Find where the given text appears and provide that cell's center as (x, y) coordinate. 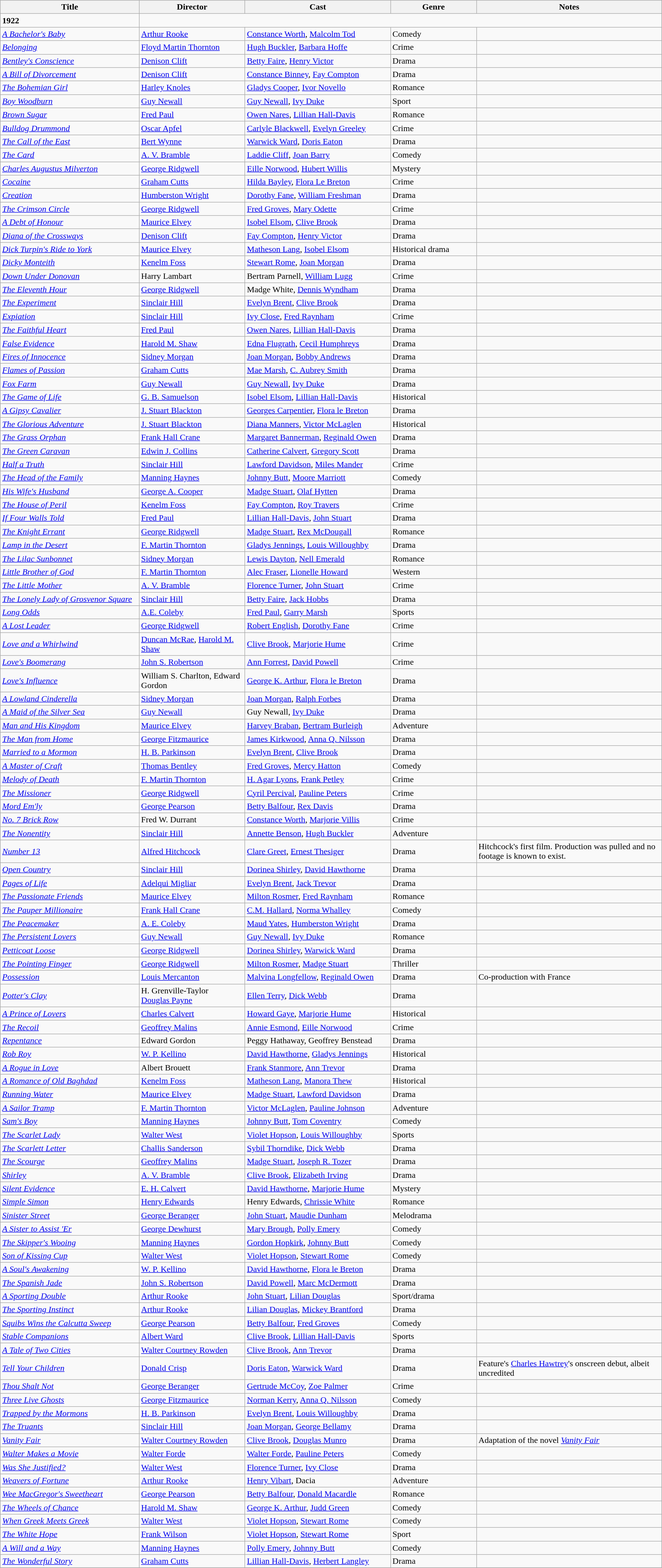
The Spanish Jade (70, 1282)
The Peacemaker (70, 923)
Evelyn Brent, Louis Willoughby (318, 1413)
Fred W. Durrant (192, 820)
Albert Brouett (192, 1068)
The Wheels of Chance (70, 1507)
Florence Turner, John Stuart (318, 585)
Clive Brook, Elizabeth Irving (318, 1175)
The Call of the East (70, 141)
The Knight Errant (70, 532)
Clive Brook, Lillian Hall-Davis (318, 1337)
The Bohemian Girl (70, 88)
The Crimson Circle (70, 209)
Long Odds (70, 612)
George K. Arthur, Flora le Breton (318, 681)
Gladys Cooper, Ivor Novello (318, 88)
Harvey Braban, Bertram Burleigh (318, 726)
George K. Arthur, Judd Green (318, 1507)
Half a Truth (70, 464)
Malvina Longfellow, Reginald Owen (318, 977)
Feature's Charles Hawtrey's onscreen debut, albeit uncredited (569, 1368)
Fox Farm (70, 383)
Clive Brook, Marjorie Hume (318, 644)
Bulldog Drummond (70, 128)
Director (192, 7)
David Hawthorne, Gladys Jennings (318, 1054)
George A. Cooper (192, 491)
The Passionate Friends (70, 897)
Ivy Close, Fred Raynham (318, 316)
Trapped by the Mormons (70, 1413)
A Sailor Tramp (70, 1108)
David Hawthorne, Marjorie Hume (318, 1188)
The Wonderful Story (70, 1561)
Robert English, Dorothy Fane (318, 626)
Brown Sugar (70, 114)
Weavers of Fortune (70, 1480)
Warwick Ward, Doris Eaton (318, 141)
Simple Simon (70, 1202)
Floyd Martin Thornton (192, 47)
Dorothy Fane, William Freshman (318, 195)
Son of Kissing Cup (70, 1256)
Diana Manners, Victor McLaglen (318, 424)
Challis Sanderson (192, 1148)
Betty Balfour, Rex Davis (318, 806)
A Rogue in Love (70, 1068)
Betty Faire, Henry Victor (318, 61)
Madge Stuart, Olaf Hytten (318, 491)
Lamp in the Desert (70, 545)
Sport/drama (434, 1296)
The Scourge (70, 1162)
Potter's Clay (70, 995)
The Truants (70, 1427)
Stable Companions (70, 1337)
The Man from Home (70, 739)
Adelqui Migliar (192, 883)
G. B. Samuelson (192, 397)
Victor McLaglen, Pauline Johnson (318, 1108)
Mary Brough, Polly Emery (318, 1229)
Love's Boomerang (70, 662)
William S. Charlton, Edward Gordon (192, 681)
Donald Crisp (192, 1368)
Madge White, Dennis Wyndham (318, 289)
Clive Brook, Douglas Munro (318, 1440)
Dick Turpin's Ride to York (70, 249)
1922 (70, 20)
Betty Faire, Jack Hobbs (318, 599)
Constance Binney, Fay Compton (318, 74)
Georges Carpentier, Flora le Breton (318, 411)
Madge Stuart, Joseph R. Tozer (318, 1162)
A Maid of the Silver Sea (70, 712)
Annie Esmond, Eille Norwood (318, 1027)
Walter Makes a Movie (70, 1454)
Hugh Buckler, Barbara Hoffe (318, 47)
Johnny Butt, Moore Marriott (318, 478)
Cyril Percival, Pauline Peters (318, 793)
Love and a Whirlwind (70, 644)
Adaptation of the novel Vanity Fair (569, 1440)
Eille Norwood, Hubert Willis (318, 169)
Fires of Innocence (70, 357)
The Experiment (70, 303)
Maud Yates, Humberston Wright (318, 923)
Henry Edwards, Chrissie White (318, 1202)
Down Under Donovan (70, 276)
Rob Roy (70, 1054)
Annette Benson, Hugh Buckler (318, 833)
The Little Mother (70, 585)
Evelyn Brent, Jack Trevor (318, 883)
Florence Turner, Ivy Close (318, 1467)
Duncan McRae, Harold M. Shaw (192, 644)
Melodrama (434, 1215)
Sinister Street (70, 1215)
The House of Peril (70, 505)
George Dewhurst (192, 1229)
Milton Rosmer, Madge Stuart (318, 964)
A Bachelor's Baby (70, 34)
Louis Mercanton (192, 977)
Stewart Rome, Joan Morgan (318, 263)
When Greek Meets Greek (70, 1521)
Cocaine (70, 182)
Boy Woodburn (70, 101)
His Wife's Husband (70, 491)
Joan Morgan, Bobby Andrews (318, 357)
No. 7 Brick Row (70, 820)
Mae Marsh, C. Aubrey Smith (318, 370)
Ellen Terry, Dick Webb (318, 995)
The Game of Life (70, 397)
Hitchcock's first film. Production was pulled and no footage is known to exist. (569, 852)
Peggy Hathaway, Geoffrey Benstead (318, 1040)
Walter Forde, Pauline Peters (318, 1454)
Gertrude McCoy, Zoe Palmer (318, 1386)
Was She Justified? (70, 1467)
John Stuart, Lilian Douglas (318, 1296)
Petticoat Loose (70, 950)
Charles Calvert (192, 1014)
A Gipsy Cavalier (70, 411)
Doris Eaton, Warwick Ward (318, 1368)
Dorinea Shirley, David Hawthorne (318, 870)
The Card (70, 155)
Tell Your Children (70, 1368)
The Head of the Family (70, 478)
Isobel Elsom, Lillian Hall-Davis (318, 397)
Milton Rosmer, Fred Raynham (318, 897)
Madge Stuart, Rex McDougall (318, 532)
A Will and a Way (70, 1548)
Albert Ward (192, 1337)
Madge Stuart, Lawford Davidson (318, 1094)
Fay Compton, Roy Travers (318, 505)
Edna Flugrath, Cecil Humphreys (318, 343)
The Nonentity (70, 833)
The Faithful Heart (70, 330)
The Pauper Millionaire (70, 910)
A Lost Leader (70, 626)
Bert Wynne (192, 141)
Cast (318, 7)
Edwin J. Collins (192, 451)
A Lowland Cinderella (70, 699)
Thomas Bentley (192, 766)
Three Live Ghosts (70, 1400)
H. Agar Lyons, Frank Petley (318, 779)
If Four Walls Told (70, 518)
Carlyle Blackwell, Evelyn Greeley (318, 128)
Squibs Wins the Calcutta Sweep (70, 1323)
Fred Paul, Garry Marsh (318, 612)
The Skipper's Wooing (70, 1242)
Alec Fraser, Lionelle Howard (318, 572)
Love's Influence (70, 681)
Number 13 (70, 852)
E. H. Calvert (192, 1188)
Walter Forde (192, 1454)
A Bill of Divorcement (70, 74)
Gladys Jennings, Louis Willoughby (318, 545)
A Master of Craft (70, 766)
The Scarlett Letter (70, 1148)
Co-production with France (569, 977)
Open Country (70, 870)
The Eleventh Hour (70, 289)
Alfred Hitchcock (192, 852)
A Sister to Assist 'Er (70, 1229)
Fred Groves, Mercy Hatton (318, 766)
Historical drama (434, 249)
Howard Gaye, Marjorie Hume (318, 1014)
Dorinea Shirley, Warwick Ward (318, 950)
Possession (70, 977)
Creation (70, 195)
Harley Knoles (192, 88)
Norman Kerry, Anna Q. Nilsson (318, 1400)
Belonging (70, 47)
H. Grenville-Taylor Douglas Payne (192, 995)
Clive Brook, Ann Trevor (318, 1350)
Lillian Hall-Davis, John Stuart (318, 518)
Laddie Cliff, Joan Barry (318, 155)
Betty Balfour, Fred Groves (318, 1323)
Clare Greet, Ernest Thesiger (318, 852)
Little Brother of God (70, 572)
Matheson Lang, Manora Thew (318, 1081)
The White Hope (70, 1534)
Pages of Life (70, 883)
The Missioner (70, 793)
Henry Vibart, Dacia (318, 1480)
David Powell, Marc McDermott (318, 1282)
Hilda Bayley, Flora Le Breton (318, 182)
The Persistent Lovers (70, 937)
The Scarlet Lady (70, 1135)
Constance Worth, Marjorie Villis (318, 820)
Man and His Kingdom (70, 726)
Lawford Davidson, Miles Mander (318, 464)
Catherine Calvert, Gregory Scott (318, 451)
Flames of Passion (70, 370)
Notes (569, 7)
A. E. Coleby (192, 923)
Thou Shalt Not (70, 1386)
Western (434, 572)
Silent Evidence (70, 1188)
Shirley (70, 1175)
Bertram Parnell, William Lugg (318, 276)
Johnny Butt, Tom Coventry (318, 1121)
The Sporting Instinct (70, 1310)
Humberston Wright (192, 195)
Thriller (434, 964)
Repentance (70, 1040)
Charles Augustus Milverton (70, 169)
Violet Hopson, Louis Willoughby (318, 1135)
Lilian Douglas, Mickey Brantford (318, 1310)
The Grass Orphan (70, 437)
Sam's Boy (70, 1121)
Genre (434, 7)
Lewis Dayton, Nell Emerald (318, 558)
Expiation (70, 316)
Running Water (70, 1094)
Frank Wilson (192, 1534)
A.E. Coleby (192, 612)
A Sporting Double (70, 1296)
The Recoil (70, 1027)
James Kirkwood, Anna Q. Nilsson (318, 739)
Joan Morgan, Ralph Forbes (318, 699)
Mord Em'ly (70, 806)
A Romance of Old Baghdad (70, 1081)
Joan Morgan, George Bellamy (318, 1427)
The Glorious Adventure (70, 424)
A Tale of Two Cities (70, 1350)
Henry Edwards (192, 1202)
Gordon Hopkirk, Johnny Butt (318, 1242)
Dicky Monteith (70, 263)
A Soul's Awakening (70, 1269)
Harry Lambart (192, 276)
The Green Caravan (70, 451)
Fay Compton, Henry Victor (318, 236)
The Pointing Finger (70, 964)
Bentley's Conscience (70, 61)
John Stuart, Maudie Dunham (318, 1215)
C.M. Hallard, Norma Whalley (318, 910)
Edward Gordon (192, 1040)
Frank Stanmore, Ann Trevor (318, 1068)
Margaret Bannerman, Reginald Owen (318, 437)
Fred Groves, Mary Odette (318, 209)
Wee MacGregor's Sweetheart (70, 1494)
Oscar Apfel (192, 128)
Constance Worth, Malcolm Tod (318, 34)
Lillian Hall-Davis, Herbert Langley (318, 1561)
The Lilac Sunbonnet (70, 558)
The Lonely Lady of Grosvenor Square (70, 599)
False Evidence (70, 343)
Melody of Death (70, 779)
A Prince of Lovers (70, 1014)
Title (70, 7)
A Debt of Honour (70, 222)
David Hawthorne, Flora le Breton (318, 1269)
Matheson Lang, Isobel Elsom (318, 249)
Polly Emery, Johnny Butt (318, 1548)
Sybil Thorndike, Dick Webb (318, 1148)
Betty Balfour, Donald Macardle (318, 1494)
Married to a Mormon (70, 752)
Isobel Elsom, Clive Brook (318, 222)
Vanity Fair (70, 1440)
Diana of the Crossways (70, 236)
Ann Forrest, David Powell (318, 662)
